From the cell containing the given text, extract its center point as [x, y] coordinate. 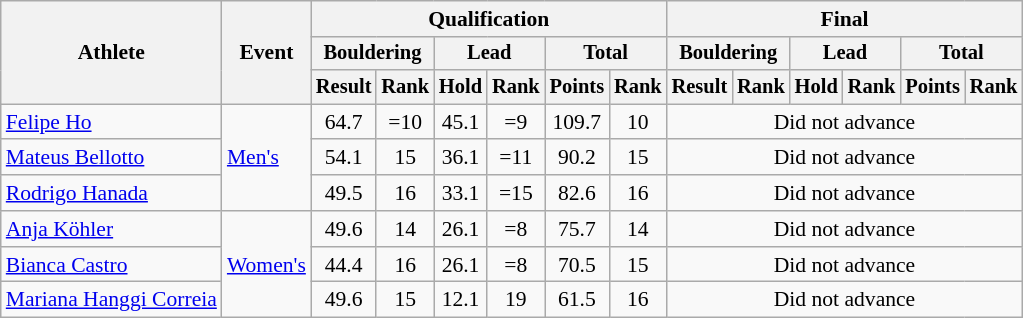
44.4 [344, 265]
90.2 [577, 158]
49.5 [344, 193]
109.7 [577, 122]
Athlete [112, 52]
Qualification [489, 19]
36.1 [460, 158]
=15 [516, 193]
=11 [516, 158]
Felipe Ho [112, 122]
61.5 [577, 300]
=9 [516, 122]
82.6 [577, 193]
10 [638, 122]
Men's [266, 158]
19 [516, 300]
45.1 [460, 122]
=10 [405, 122]
12.1 [460, 300]
Rodrigo Hanada [112, 193]
33.1 [460, 193]
Women's [266, 264]
70.5 [577, 265]
Event [266, 52]
Anja Köhler [112, 229]
Bianca Castro [112, 265]
64.7 [344, 122]
Mateus Bellotto [112, 158]
54.1 [344, 158]
75.7 [577, 229]
Final [845, 19]
Mariana Hanggi Correia [112, 300]
